Pinpoint the cell where the given text exists, returning its (X, Y) midpoint coordinate. 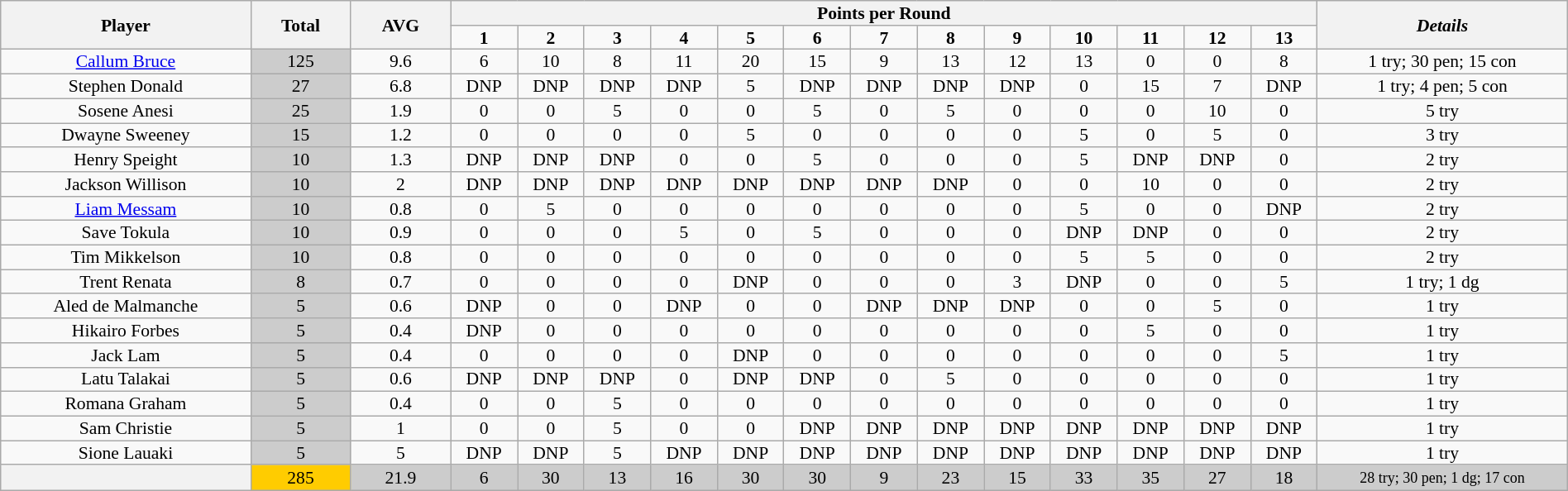
5 try (1442, 111)
1 try; 4 pen; 5 con (1442, 87)
4 (685, 38)
16 (685, 478)
Player (126, 25)
Latu Talakai (126, 379)
Sosene Anesi (126, 111)
Jackson Willison (126, 184)
9.6 (400, 62)
Liam Messam (126, 209)
Tim Mikkelson (126, 258)
3 try (1442, 136)
Points per Round (884, 13)
Save Tokula (126, 233)
285 (301, 478)
Aled de Malmanche (126, 307)
Romana Graham (126, 404)
33 (1083, 478)
Sam Christie (126, 429)
Dwayne Sweeney (126, 136)
Henry Speight (126, 160)
25 (301, 111)
1 try; 30 pen; 15 con (1442, 62)
Stephen Donald (126, 87)
6.8 (400, 87)
125 (301, 62)
35 (1151, 478)
20 (751, 62)
1 try; 1 dg (1442, 282)
0.9 (400, 233)
AVG (400, 25)
Jack Lam (126, 355)
18 (1284, 478)
1.3 (400, 160)
1.2 (400, 136)
Hikairo Forbes (126, 331)
1.9 (400, 111)
Trent Renata (126, 282)
21.9 (400, 478)
Details (1442, 25)
28 try; 30 pen; 1 dg; 17 con (1442, 478)
Callum Bruce (126, 62)
Sione Lauaki (126, 453)
23 (951, 478)
Total (301, 25)
0.7 (400, 282)
